Locate the cell with the specified text and output its [X, Y] center coordinate. 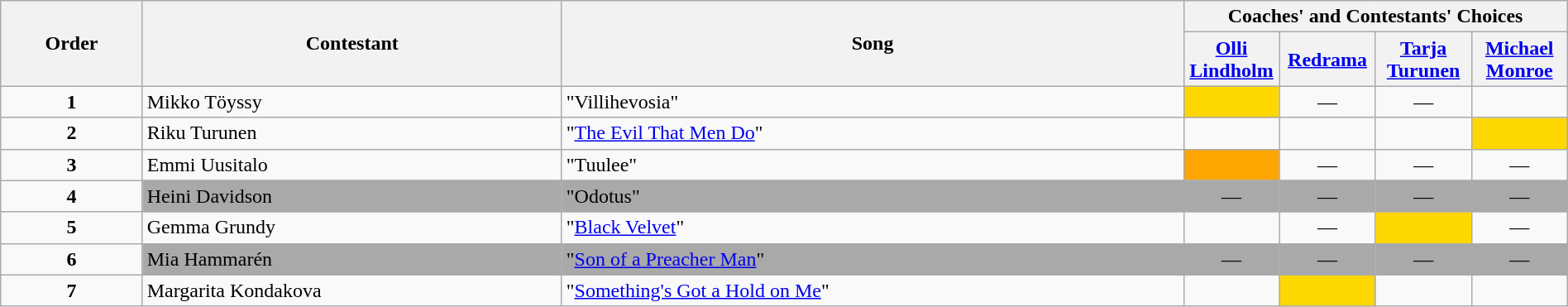
Riku Turunen [352, 133]
Gemma Grundy [352, 228]
"Villihevosia" [872, 102]
"Odotus" [872, 196]
"Tuulee" [872, 165]
"Black Velvet" [872, 228]
"Something's Got a Hold on Me" [872, 290]
Mikko Töyssy [352, 102]
3 [71, 165]
Coaches' and Contestants' Choices [1375, 17]
Olli Lindholm [1231, 60]
"Son of a Preacher Man" [872, 259]
Order [71, 43]
Tarja Turunen [1423, 60]
6 [71, 259]
Heini Davidson [352, 196]
5 [71, 228]
Contestant [352, 43]
Emmi Uusitalo [352, 165]
4 [71, 196]
Redrama [1327, 60]
"The Evil That Men Do" [872, 133]
Mia Hammarén [352, 259]
2 [71, 133]
7 [71, 290]
1 [71, 102]
Song [872, 43]
Margarita Kondakova [352, 290]
Michael Monroe [1519, 60]
